For the text-containing cell, return its midpoint in (x, y) coordinate format. 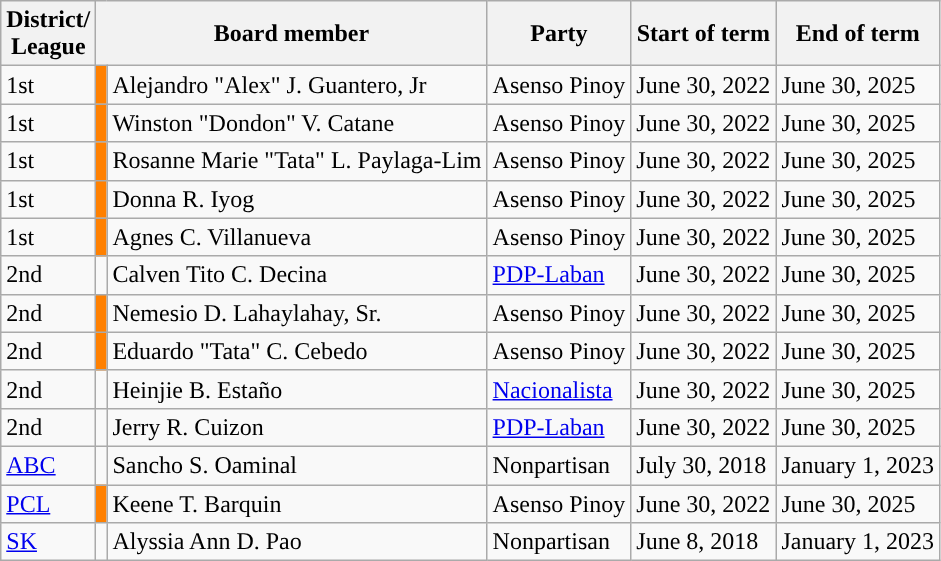
Board member (292, 34)
SK (48, 542)
Party (559, 34)
District/League (48, 34)
July 30, 2018 (704, 465)
Jerry R. Cuizon (297, 427)
ABC (48, 465)
Sancho S. Oaminal (297, 465)
End of term (858, 34)
June 8, 2018 (704, 542)
Winston "Dondon" V. Catane (297, 123)
Nemesio D. Lahaylahay, Sr. (297, 313)
Donna R. Iyog (297, 199)
Start of term (704, 34)
Rosanne Marie "Tata" L. Paylaga-Lim (297, 161)
Alyssia Ann D. Pao (297, 542)
Nacionalista (559, 389)
Keene T. Barquin (297, 503)
Calven Tito C. Decina (297, 275)
PCL (48, 503)
Heinjie B. Estaño (297, 389)
Agnes C. Villanueva (297, 237)
Eduardo "Tata" C. Cebedo (297, 351)
Alejandro "Alex" J. Guantero, Jr (297, 85)
